Provide the [X, Y] coordinate of the cell's center where the given text is located.  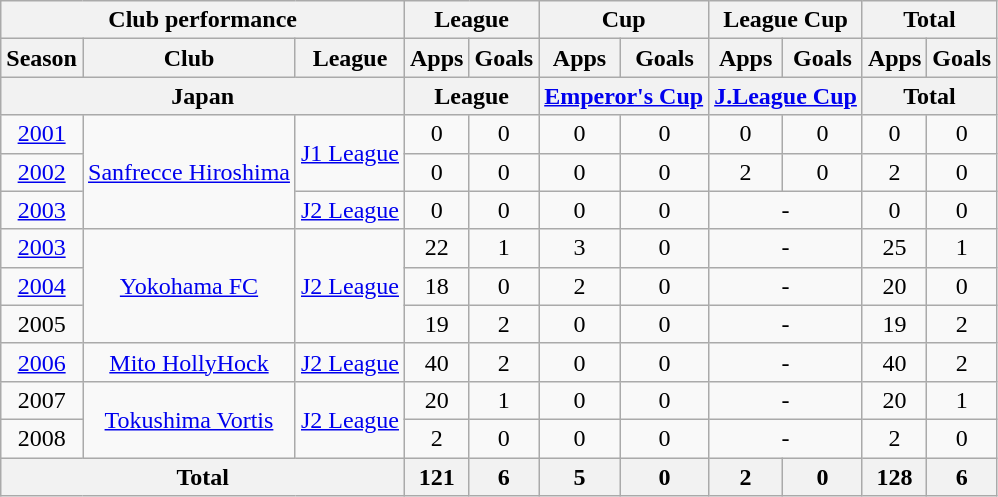
Club performance [203, 20]
121 [437, 477]
Sanfrecce Hiroshima [188, 172]
2008 [42, 438]
Japan [203, 96]
Club [188, 58]
Yokohama FC [188, 286]
128 [894, 477]
Season [42, 58]
2006 [42, 362]
25 [894, 248]
2004 [42, 286]
Emperor's Cup [624, 96]
3 [580, 248]
2001 [42, 134]
18 [437, 286]
J1 League [350, 153]
22 [437, 248]
Mito HollyHock [188, 362]
Cup [624, 20]
5 [580, 477]
2005 [42, 324]
Tokushima Vortis [188, 419]
League Cup [786, 20]
J.League Cup [786, 96]
2007 [42, 400]
2002 [42, 172]
